Output the (x, y) coordinate of the center of the cell containing the given text.  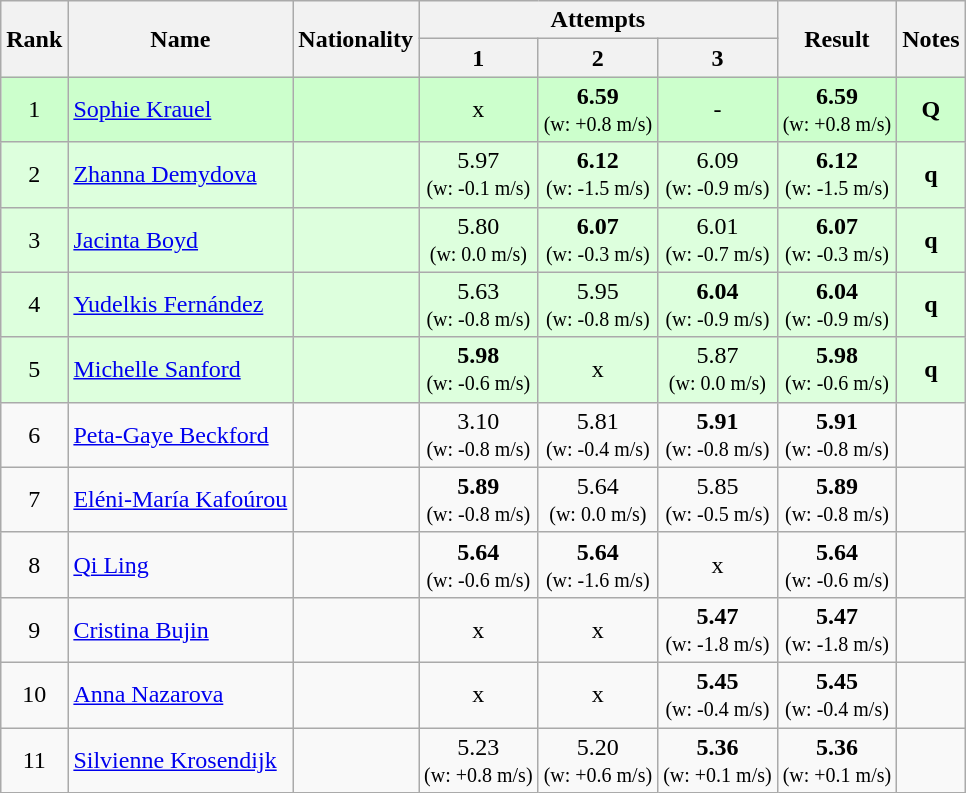
6.04(w: -0.9 m/s) (718, 304)
6.59 (w: +0.8 m/s) (837, 110)
7 (34, 500)
Cristina Bujin (180, 630)
Rank (34, 39)
Nationality (356, 39)
5.81(w: -0.4 m/s) (598, 434)
Q (931, 110)
5.64(w: 0.0 m/s) (598, 500)
Silvienne Krosendijk (180, 760)
5.47(w: -1.8 m/s) (718, 630)
Anna Nazarova (180, 694)
5.95(w: -0.8 m/s) (598, 304)
5.97(w: -0.1 m/s) (479, 174)
6.07 (w: -0.3 m/s) (837, 240)
6.07(w: -0.3 m/s) (598, 240)
Yudelkis Fernández (180, 304)
5.98(w: -0.6 m/s) (479, 370)
Jacinta Boyd (180, 240)
Peta-Gaye Beckford (180, 434)
5.89 (w: -0.8 m/s) (837, 500)
5.64(w: -1.6 m/s) (598, 564)
5.45 (w: -0.4 m/s) (837, 694)
5.23(w: +0.8 m/s) (479, 760)
5.63(w: -0.8 m/s) (479, 304)
6.04 (w: -0.9 m/s) (837, 304)
5.91(w: -0.8 m/s) (718, 434)
5 (34, 370)
9 (34, 630)
6.59(w: +0.8 m/s) (598, 110)
6.12(w: -1.5 m/s) (598, 174)
5.91 (w: -0.8 m/s) (837, 434)
5.98 (w: -0.6 m/s) (837, 370)
Notes (931, 39)
5.20(w: +0.6 m/s) (598, 760)
5.87(w: 0.0 m/s) (718, 370)
10 (34, 694)
Eléni-María Kafoúrou (180, 500)
6.01(w: -0.7 m/s) (718, 240)
5.89(w: -0.8 m/s) (479, 500)
5.64 (w: -0.6 m/s) (837, 564)
Result (837, 39)
- (718, 110)
3.10(w: -0.8 m/s) (479, 434)
5.47 (w: -1.8 m/s) (837, 630)
Michelle Sanford (180, 370)
Name (180, 39)
5.36(w: +0.1 m/s) (718, 760)
5.36 (w: +0.1 m/s) (837, 760)
4 (34, 304)
6 (34, 434)
5.85(w: -0.5 m/s) (718, 500)
8 (34, 564)
Sophie Krauel (180, 110)
6.12 (w: -1.5 m/s) (837, 174)
5.45(w: -0.4 m/s) (718, 694)
6.09(w: -0.9 m/s) (718, 174)
5.64(w: -0.6 m/s) (479, 564)
Zhanna Demydova (180, 174)
Attempts (598, 20)
5.80(w: 0.0 m/s) (479, 240)
Qi Ling (180, 564)
11 (34, 760)
